Scan for the cell matching the given text and deliver its [X, Y] coordinate at center. 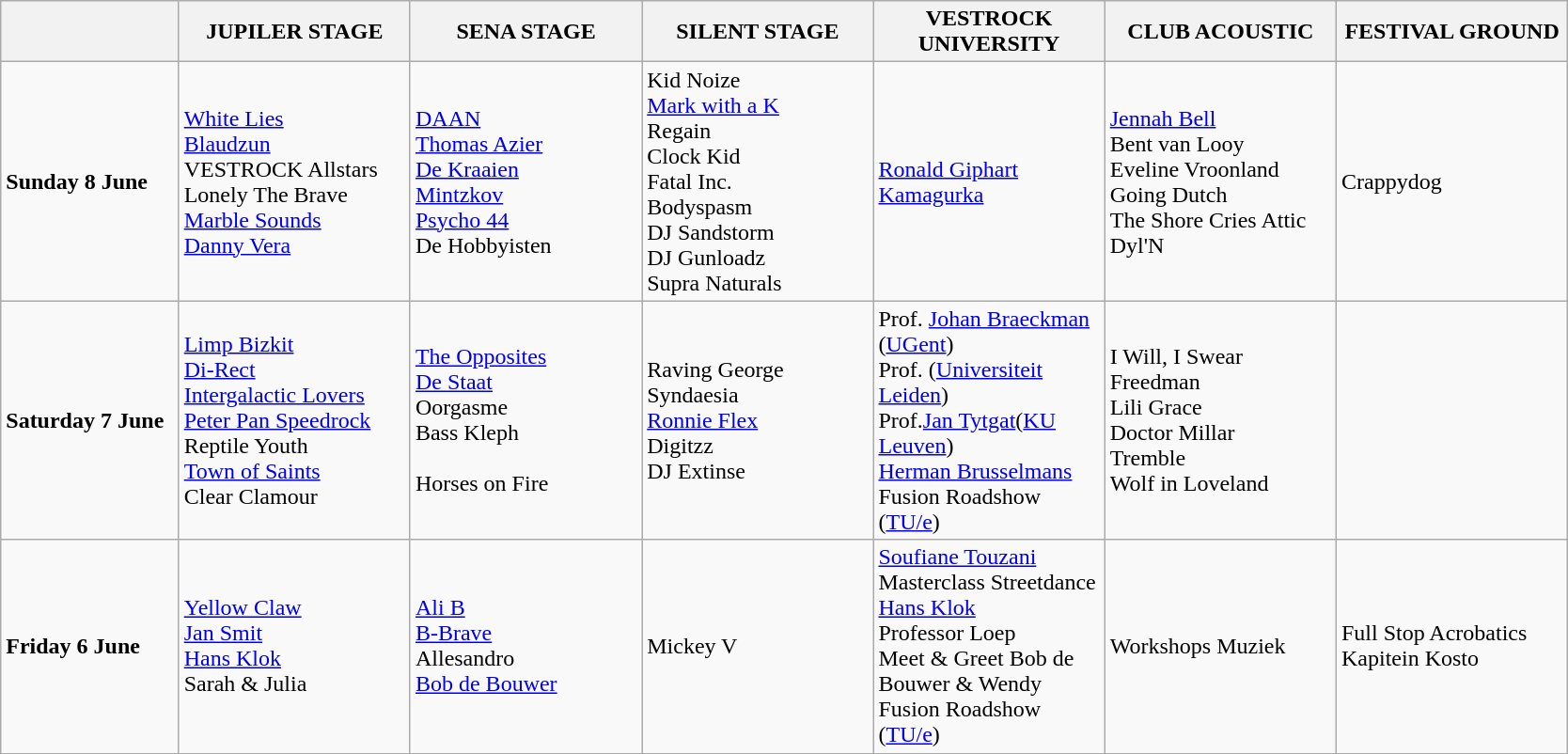
Ali BB-BraveAllesandroBob de Bouwer [525, 647]
Yellow ClawJan SmitHans KlokSarah & Julia [294, 647]
Crappydog [1451, 181]
CLUB ACOUSTIC [1220, 32]
DAAN Thomas AzierDe KraaienMintzkovPsycho 44De Hobbyisten [525, 181]
SENA STAGE [525, 32]
Full Stop Acrobatics Kapitein Kosto [1451, 647]
SILENT STAGE [758, 32]
I Will, I SwearFreedmanLili GraceDoctor MillarTrembleWolf in Loveland [1220, 420]
The Opposites De StaatOorgasmeBass KlephHorses on Fire [525, 420]
Raving George Syndaesia Ronnie Flex Digitzz DJ Extinse [758, 420]
Saturday 7 June [90, 420]
Kid NoizeMark with a KRegainClock KidFatal Inc.BodyspasmDJ SandstormDJ GunloadzSupra Naturals [758, 181]
Workshops Muziek [1220, 647]
White LiesBlaudzunVESTROCK AllstarsLonely The BraveMarble SoundsDanny Vera [294, 181]
FESTIVAL GROUND [1451, 32]
Soufiane TouzaniMasterclass StreetdanceHans KlokProfessor LoepMeet & Greet Bob de Bouwer & WendyFusion Roadshow (TU/e) [989, 647]
Prof. Johan Braeckman (UGent)Prof. (Universiteit Leiden)Prof.Jan Tytgat(KU Leuven)Herman Brusselmans Fusion Roadshow (TU/e) [989, 420]
Ronald GiphartKamagurka [989, 181]
Mickey V [758, 647]
VESTROCK UNIVERSITY [989, 32]
Sunday 8 June [90, 181]
JUPILER STAGE [294, 32]
Friday 6 June [90, 647]
Jennah BellBent van LooyEveline VroonlandGoing DutchThe Shore Cries AtticDyl'N [1220, 181]
Limp BizkitDi-RectIntergalactic LoversPeter Pan SpeedrockReptile YouthTown of SaintsClear Clamour [294, 420]
